For the text-containing cell, return its midpoint in (x, y) coordinate format. 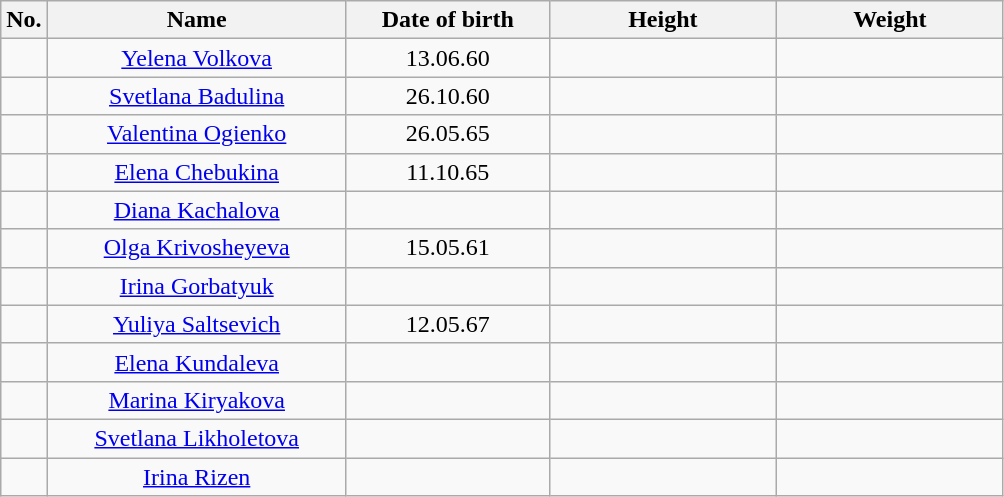
Elena Chebukina (196, 172)
15.05.61 (448, 248)
11.10.65 (448, 172)
Irina Rizen (196, 477)
Elena Kundaleva (196, 362)
Marina Kiryakova (196, 400)
No. (24, 20)
12.05.67 (448, 324)
Height (662, 20)
26.10.60 (448, 96)
Weight (890, 20)
Svetlana Badulina (196, 96)
13.06.60 (448, 58)
Date of birth (448, 20)
Valentina Ogienko (196, 134)
Yelena Volkova (196, 58)
Name (196, 20)
Irina Gorbatyuk (196, 286)
Svetlana Likholetova (196, 438)
Yuliya Saltsevich (196, 324)
Diana Kachalova (196, 210)
26.05.65 (448, 134)
Olga Krivosheyeva (196, 248)
